From the cell containing the given text, extract its center point as [X, Y] coordinate. 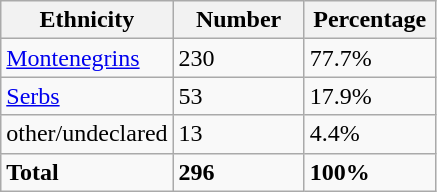
53 [238, 96]
Serbs [87, 96]
4.4% [370, 134]
Percentage [370, 20]
13 [238, 134]
296 [238, 172]
other/undeclared [87, 134]
Total [87, 172]
230 [238, 58]
77.7% [370, 58]
17.9% [370, 96]
Montenegrins [87, 58]
100% [370, 172]
Ethnicity [87, 20]
Number [238, 20]
